Pinpoint the cell where the given text exists, returning its [X, Y] midpoint coordinate. 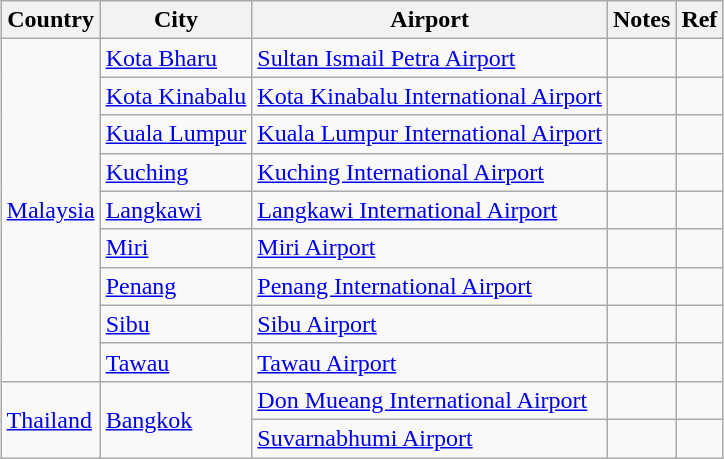
Bangkok [176, 419]
Ref [700, 20]
Kuching International Airport [430, 172]
Miri Airport [430, 248]
Kuala Lumpur International Airport [430, 134]
Malaysia [50, 210]
Sultan Ismail Petra Airport [430, 58]
Miri [176, 248]
Kota Bharu [176, 58]
Penang International Airport [430, 286]
Don Mueang International Airport [430, 400]
Langkawi [176, 210]
Suvarnabhumi Airport [430, 438]
Langkawi International Airport [430, 210]
Airport [430, 20]
Sibu Airport [430, 324]
Kuala Lumpur [176, 134]
Kota Kinabalu [176, 96]
Sibu [176, 324]
Thailand [50, 419]
City [176, 20]
Penang [176, 286]
Tawau Airport [430, 362]
Kota Kinabalu International Airport [430, 96]
Notes [641, 20]
Country [50, 20]
Tawau [176, 362]
Kuching [176, 172]
